Provide the (x, y) coordinate of the cell's center where the given text is located.  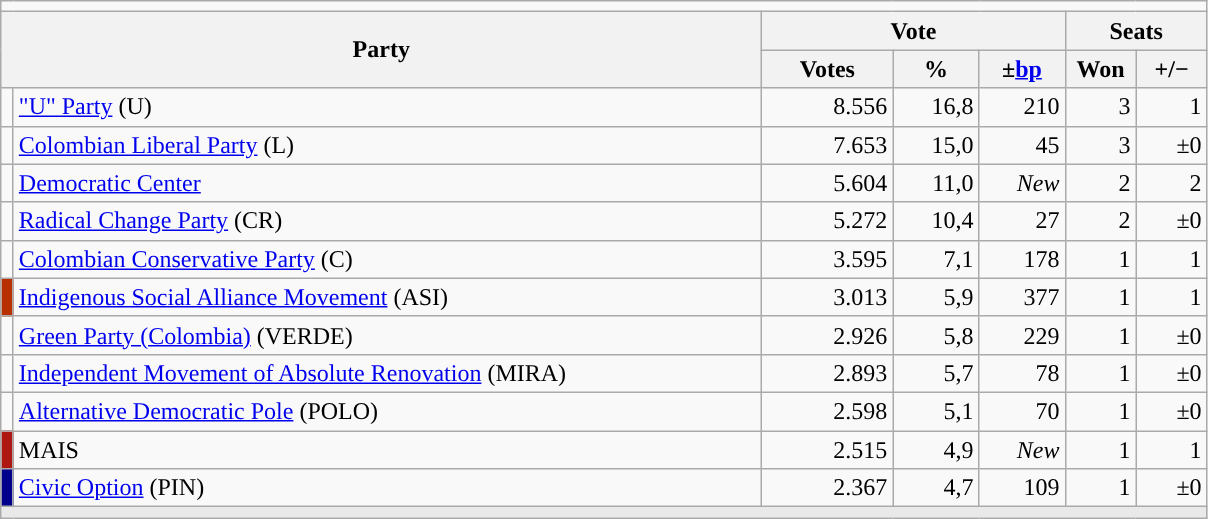
8.556 (828, 107)
3.595 (828, 259)
Indigenous Social Alliance Movement (ASI) (387, 297)
2.926 (828, 335)
Independent Movement of Absolute Renovation (MIRA) (387, 373)
"U" Party (U) (387, 107)
109 (1022, 488)
2.515 (828, 449)
±bp (1022, 69)
+/− (1172, 69)
Seats (1136, 31)
5.604 (828, 183)
Civic Option (PIN) (387, 488)
5.272 (828, 221)
Won (1100, 69)
Alternative Democratic Pole (POLO) (387, 411)
3.013 (828, 297)
178 (1022, 259)
Green Party (Colombia) (VERDE) (387, 335)
7.653 (828, 145)
4,7 (936, 488)
78 (1022, 373)
Party (382, 50)
70 (1022, 411)
27 (1022, 221)
7,1 (936, 259)
11,0 (936, 183)
Vote (914, 31)
10,4 (936, 221)
2.367 (828, 488)
MAIS (387, 449)
229 (1022, 335)
Radical Change Party (CR) (387, 221)
% (936, 69)
16,8 (936, 107)
4,9 (936, 449)
210 (1022, 107)
Colombian Liberal Party (L) (387, 145)
Votes (828, 69)
5,7 (936, 373)
5,8 (936, 335)
5,1 (936, 411)
45 (1022, 145)
2.598 (828, 411)
Colombian Conservative Party (C) (387, 259)
2.893 (828, 373)
15,0 (936, 145)
377 (1022, 297)
5,9 (936, 297)
Democratic Center (387, 183)
